Detect which cell encompasses the target text, then output its (x, y) center coordinate. 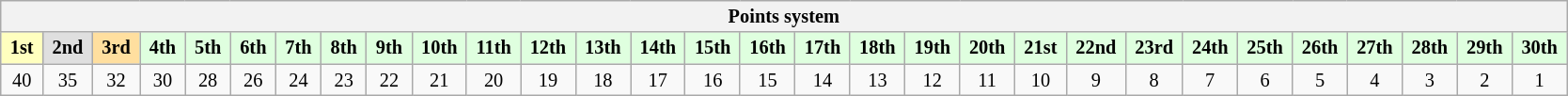
3 (1430, 80)
Points system (784, 16)
30th (1539, 48)
12th (548, 48)
30 (163, 80)
16th (767, 48)
11th (493, 48)
4th (163, 48)
12 (933, 80)
7 (1210, 80)
20 (493, 80)
23 (344, 80)
8th (344, 48)
25th (1264, 48)
24th (1210, 48)
26 (253, 80)
32 (116, 80)
5 (1320, 80)
35 (68, 80)
14th (658, 48)
9 (1096, 80)
2 (1484, 80)
20th (987, 48)
9th (389, 48)
22nd (1096, 48)
15 (767, 80)
28th (1430, 48)
19 (548, 80)
29th (1484, 48)
10 (1040, 80)
6th (253, 48)
40 (23, 80)
26th (1320, 48)
11 (987, 80)
8 (1154, 80)
5th (208, 48)
7th (298, 48)
6 (1264, 80)
24 (298, 80)
14 (823, 80)
21 (439, 80)
22 (389, 80)
2nd (68, 48)
13th (603, 48)
19th (933, 48)
16 (713, 80)
1 (1539, 80)
23rd (1154, 48)
18 (603, 80)
17 (658, 80)
15th (713, 48)
10th (439, 48)
27th (1374, 48)
21st (1040, 48)
4 (1374, 80)
13 (877, 80)
1st (23, 48)
17th (823, 48)
28 (208, 80)
18th (877, 48)
3rd (116, 48)
